Return (X, Y) of the center of cell containing provided text 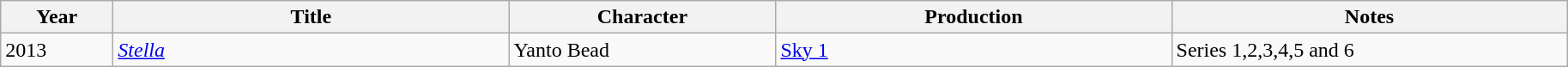
Sky 1 (973, 50)
2013 (57, 50)
Character (642, 17)
Production (973, 17)
Stella (311, 50)
Series 1,2,3,4,5 and 6 (1370, 50)
Year (57, 17)
Notes (1370, 17)
Yanto Bead (642, 50)
Title (311, 17)
